Detect which cell encompasses the target text, then output its (x, y) center coordinate. 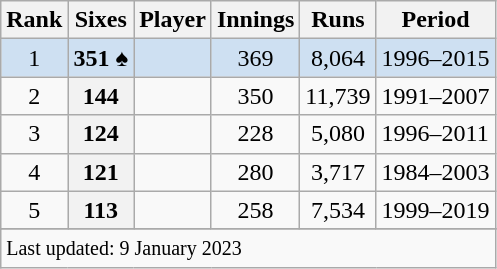
258 (255, 210)
350 (255, 96)
351 ♠ (101, 58)
144 (101, 96)
Rank (34, 20)
3 (34, 134)
Player (173, 20)
4 (34, 172)
1996–2015 (436, 58)
2 (34, 96)
1999–2019 (436, 210)
121 (101, 172)
113 (101, 210)
Last updated: 9 January 2023 (248, 248)
1991–2007 (436, 96)
280 (255, 172)
1 (34, 58)
Period (436, 20)
1996–2011 (436, 134)
3,717 (338, 172)
7,534 (338, 210)
1984–2003 (436, 172)
124 (101, 134)
Runs (338, 20)
369 (255, 58)
8,064 (338, 58)
Sixes (101, 20)
11,739 (338, 96)
Innings (255, 20)
5,080 (338, 134)
228 (255, 134)
5 (34, 210)
